Search for the cell housing the specified text and yield its (X, Y) center coordinate. 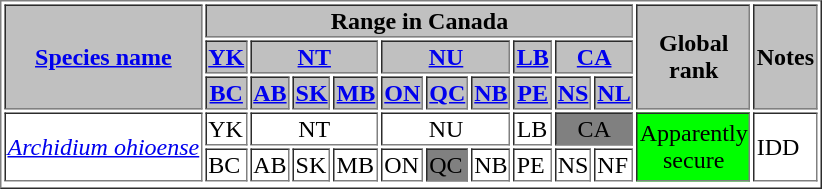
Species name (103, 56)
IDD (786, 146)
Archidium ohioense (103, 146)
Notes (786, 56)
Global rank (694, 56)
NL (614, 92)
NF (614, 164)
Range in Canada (419, 20)
Apparently secure (694, 146)
